Extract the [x, y] coordinate from the center of the cell holding the provided text.  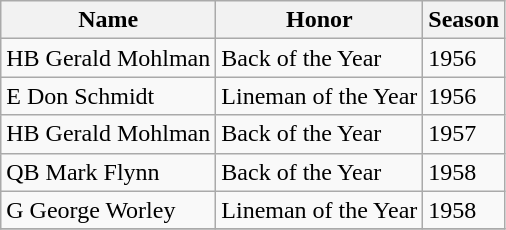
G George Worley [108, 210]
Season [464, 20]
Name [108, 20]
1957 [464, 134]
QB Mark Flynn [108, 172]
Honor [320, 20]
E Don Schmidt [108, 96]
